Find where the given text appears and provide that cell's center as (X, Y) coordinate. 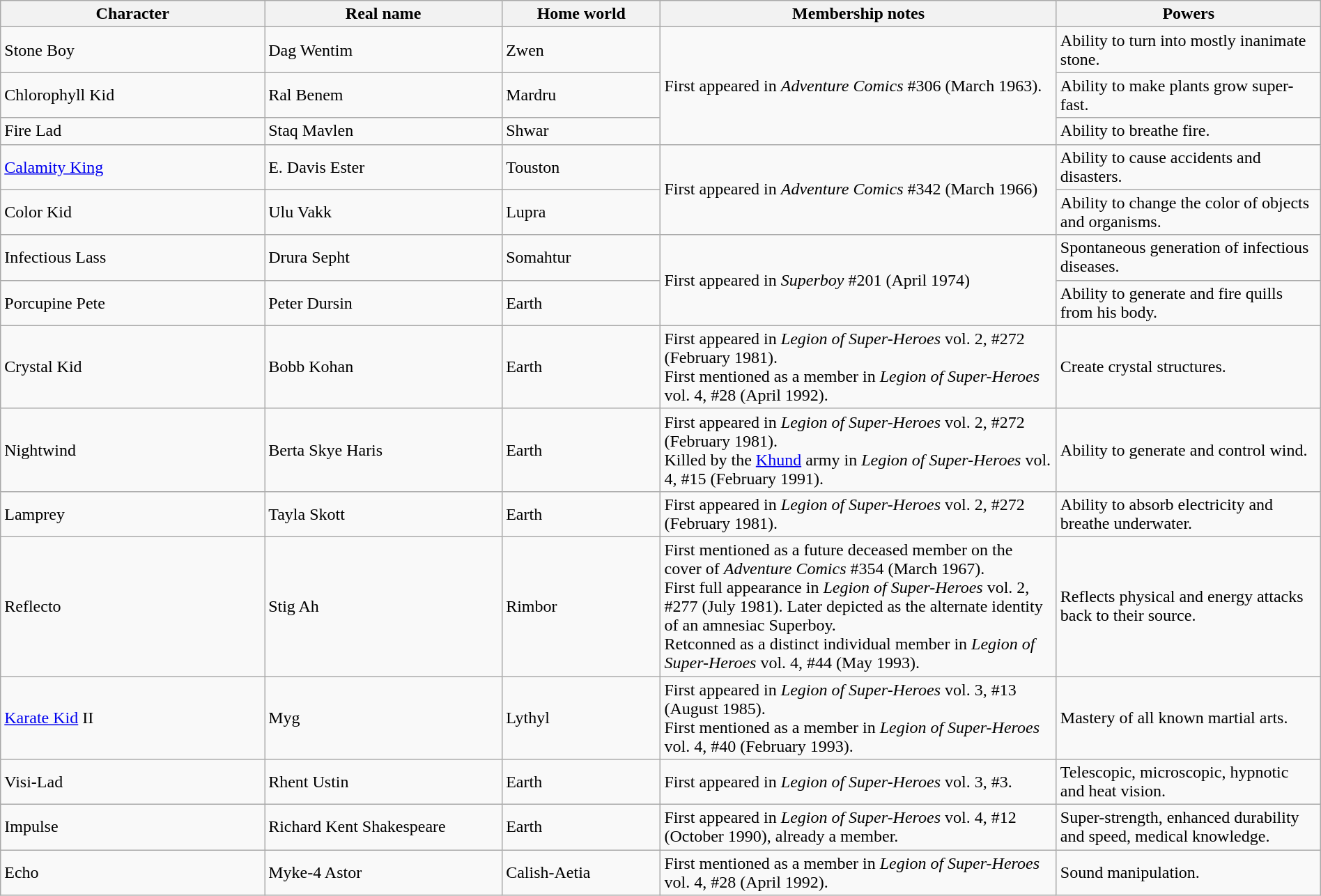
Ability to absorb electricity and breathe underwater. (1189, 514)
Sound manipulation. (1189, 872)
Ability to generate and fire quills from his body. (1189, 302)
Somahtur (581, 258)
First appeared in Superboy #201 (April 1974) (858, 280)
Chlorophyll Kid (132, 95)
First appeared in Legion of Super-Heroes vol. 2, #272 (February 1981). (858, 514)
First appeared in Legion of Super-Heroes vol. 2, #272 (February 1981).First mentioned as a member in Legion of Super-Heroes vol. 4, #28 (April 1992). (858, 366)
Spontaneous generation of infectious diseases. (1189, 258)
Bobb Kohan (383, 366)
Karate Kid II (132, 718)
Myke-4 Astor (383, 872)
Infectious Lass (132, 258)
Create crystal structures. (1189, 366)
Dag Wentim (383, 50)
Impulse (132, 828)
Richard Kent Shakespeare (383, 828)
Stone Boy (132, 50)
Super-strength, enhanced durability and speed, medical knowledge. (1189, 828)
Telescopic, microscopic, hypnotic and heat vision. (1189, 782)
First appeared in Adventure Comics #342 (March 1966) (858, 190)
First appeared in Legion of Super-Heroes vol. 4, #12 (October 1990), already a member. (858, 828)
Mardru (581, 95)
Shwar (581, 131)
Drura Sepht (383, 258)
Ability to cause accidents and disasters. (1189, 167)
Ability to generate and control wind. (1189, 450)
Stig Ah (383, 606)
Ral Benem (383, 95)
Echo (132, 872)
Lupra (581, 212)
First appeared in Legion of Super-Heroes vol. 3, #13 (August 1985).First mentioned as a member in Legion of Super-Heroes vol. 4, #40 (February 1993). (858, 718)
Color Kid (132, 212)
Lamprey (132, 514)
Rimbor (581, 606)
Rhent Ustin (383, 782)
Crystal Kid (132, 366)
E. Davis Ester (383, 167)
Membership notes (858, 14)
Ability to make plants grow super-fast. (1189, 95)
Real name (383, 14)
Home world (581, 14)
Ability to turn into mostly inanimate stone. (1189, 50)
Lythyl (581, 718)
Visi-Lad (132, 782)
Porcupine Pete (132, 302)
Fire Lad (132, 131)
Character (132, 14)
Ulu Vakk (383, 212)
Touston (581, 167)
Calamity King (132, 167)
Calish-Aetia (581, 872)
Zwen (581, 50)
Ability to change the color of objects and organisms. (1189, 212)
Nightwind (132, 450)
Mastery of all known martial arts. (1189, 718)
Berta Skye Haris (383, 450)
Powers (1189, 14)
First appeared in Adventure Comics #306 (March 1963). (858, 86)
Peter Dursin (383, 302)
First appeared in Legion of Super-Heroes vol. 3, #3. (858, 782)
Tayla Skott (383, 514)
Reflecto (132, 606)
First mentioned as a member in Legion of Super-Heroes vol. 4, #28 (April 1992). (858, 872)
Ability to breathe fire. (1189, 131)
Staq Mavlen (383, 131)
Reflects physical and energy attacks back to their source. (1189, 606)
First appeared in Legion of Super-Heroes vol. 2, #272 (February 1981).Killed by the Khund army in Legion of Super-Heroes vol. 4, #15 (February 1991). (858, 450)
Myg (383, 718)
